Find where the given text appears and provide that cell's center as [x, y] coordinate. 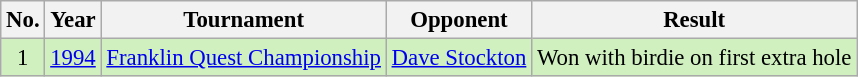
Tournament [244, 20]
Won with birdie on first extra hole [694, 58]
Opponent [458, 20]
1994 [73, 58]
Year [73, 20]
Franklin Quest Championship [244, 58]
Result [694, 20]
No. [23, 20]
Dave Stockton [458, 58]
1 [23, 58]
